Return [X, Y] of the center of cell containing provided text 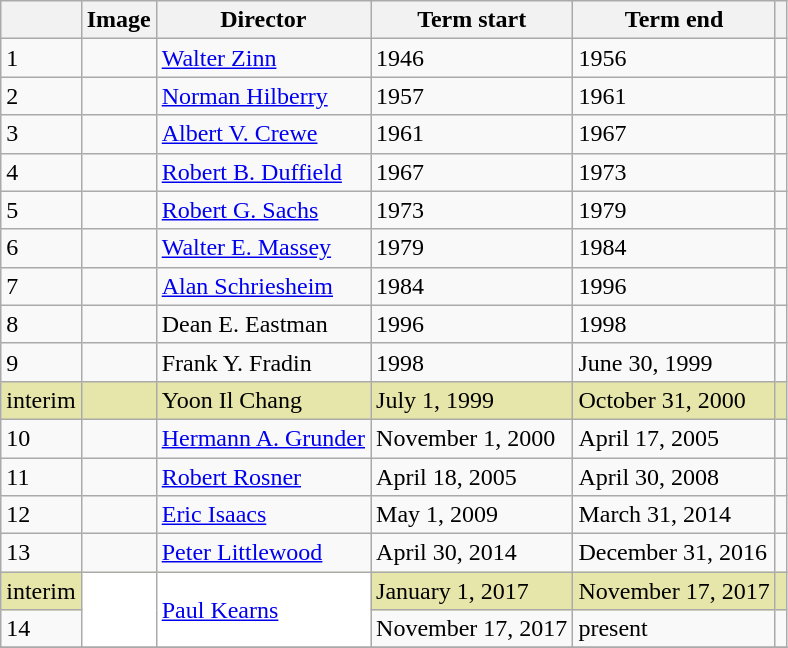
5 [41, 210]
March 31, 2014 [674, 515]
2 [41, 96]
11 [41, 477]
13 [41, 553]
Norman Hilberry [263, 96]
Frank Y. Fradin [263, 362]
1 [41, 58]
Walter E. Massey [263, 248]
April 30, 2008 [674, 477]
8 [41, 324]
May 1, 2009 [472, 515]
Albert V. Crewe [263, 134]
Robert B. Duffield [263, 172]
April 18, 2005 [472, 477]
Paul Kearns [263, 610]
April 17, 2005 [674, 438]
Eric Isaacs [263, 515]
Alan Schriesheim [263, 286]
June 30, 1999 [674, 362]
present [674, 629]
14 [41, 629]
Yoon Il Chang [263, 400]
1956 [674, 58]
Term end [674, 20]
1957 [472, 96]
November 1, 2000 [472, 438]
Walter Zinn [263, 58]
Robert Rosner [263, 477]
3 [41, 134]
January 1, 2017 [472, 591]
Hermann A. Grunder [263, 438]
Dean E. Eastman [263, 324]
Director [263, 20]
1946 [472, 58]
6 [41, 248]
10 [41, 438]
12 [41, 515]
Image [118, 20]
9 [41, 362]
Peter Littlewood [263, 553]
7 [41, 286]
April 30, 2014 [472, 553]
July 1, 1999 [472, 400]
Robert G. Sachs [263, 210]
December 31, 2016 [674, 553]
October 31, 2000 [674, 400]
Term start [472, 20]
4 [41, 172]
